Find where the given text appears and provide that cell's center as (x, y) coordinate. 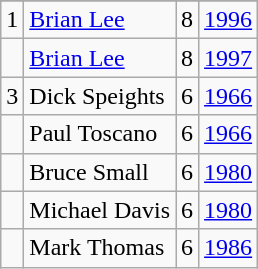
Michael Davis (100, 210)
1996 (228, 20)
1986 (228, 248)
Dick Speights (100, 96)
1997 (228, 58)
1 (12, 20)
Mark Thomas (100, 248)
Bruce Small (100, 172)
3 (12, 96)
Paul Toscano (100, 134)
